Output the (x, y) coordinate of the center of the cell containing the given text.  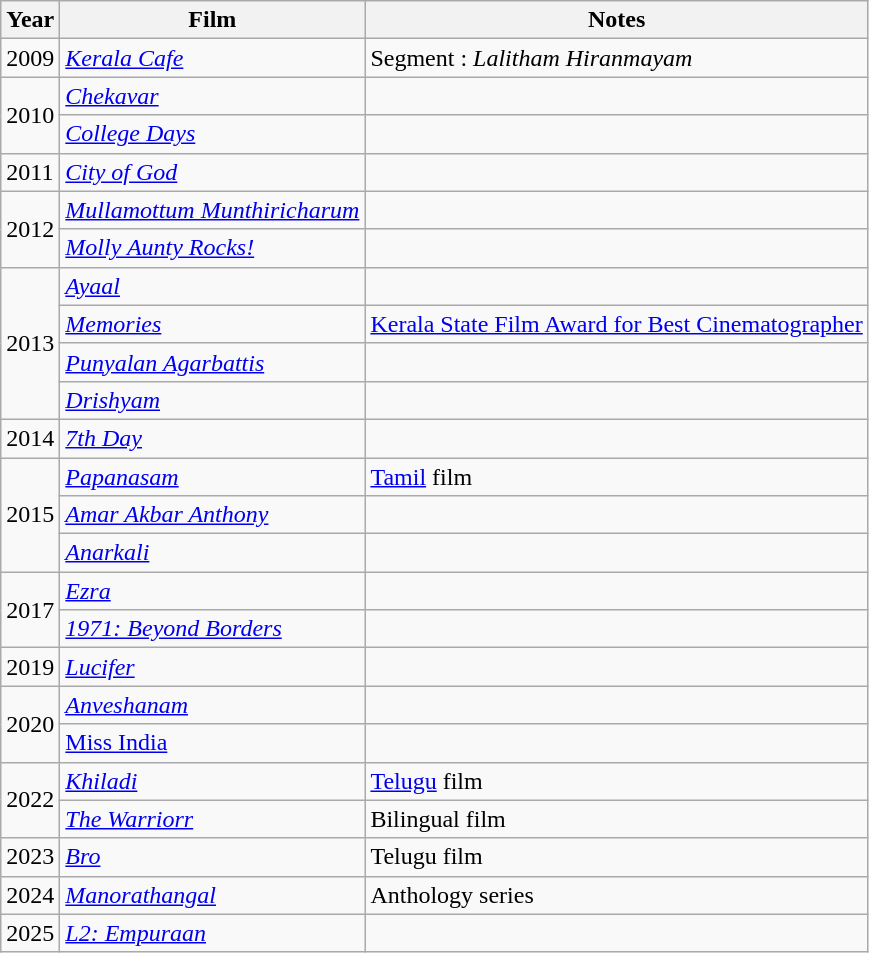
Anthology series (616, 895)
2019 (30, 667)
2023 (30, 857)
Miss India (212, 743)
Manorathangal (212, 895)
The Warriorr (212, 819)
1971: Beyond Borders (212, 629)
Punyalan Agarbattis (212, 362)
2024 (30, 895)
Mullamottum Munthiricharum (212, 210)
Papanasam (212, 477)
2009 (30, 58)
Kerala Cafe (212, 58)
2010 (30, 115)
Bro (212, 857)
Segment : Lalitham Hiranmayam (616, 58)
Lucifer (212, 667)
Anarkali (212, 553)
2013 (30, 343)
College Days (212, 134)
Molly Aunty Rocks! (212, 248)
Bilingual film (616, 819)
2020 (30, 724)
Chekavar (212, 96)
City of God (212, 172)
2011 (30, 172)
Memories (212, 324)
Year (30, 20)
2015 (30, 515)
2022 (30, 800)
2014 (30, 438)
Notes (616, 20)
Khiladi (212, 781)
Amar Akbar Anthony (212, 515)
Kerala State Film Award for Best Cinematographer (616, 324)
2017 (30, 610)
2025 (30, 933)
Anveshanam (212, 705)
2012 (30, 229)
Ayaal (212, 286)
7th Day (212, 438)
Ezra (212, 591)
Drishyam (212, 400)
Tamil film (616, 477)
L2: Empuraan (212, 933)
Film (212, 20)
